Identify which cell holds the provided text, then report its [x, y] central coordinate. 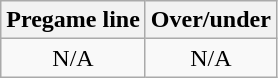
Pregame line [74, 20]
Over/under [210, 20]
